Search for the cell housing the specified text and yield its [X, Y] center coordinate. 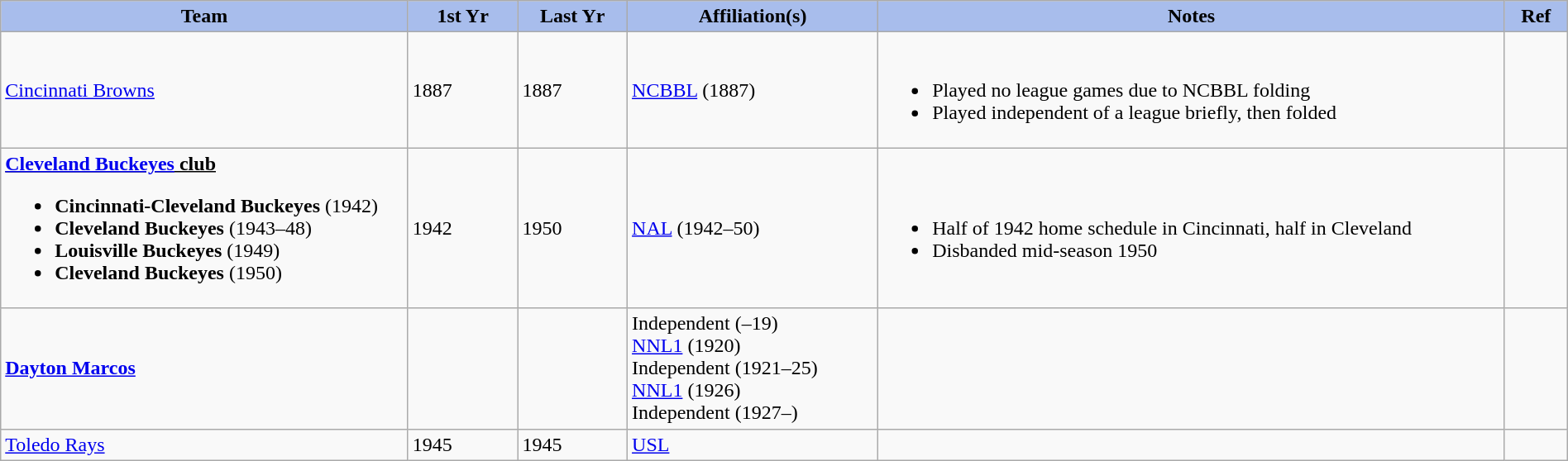
Independent (–19)NNL1 (1920)Independent (1921–25)NNL1 (1926)Independent (1927–) [753, 368]
Half of 1942 home schedule in Cincinnati, half in ClevelandDisbanded mid-season 1950 [1192, 228]
Team [205, 17]
Cincinnati Browns [205, 90]
Dayton Marcos [205, 368]
USL [753, 444]
NCBBL (1887) [753, 90]
Cleveland Buckeyes clubCincinnati-Cleveland Buckeyes (1942)Cleveland Buckeyes (1943–48)Louisville Buckeyes (1949)Cleveland Buckeyes (1950) [205, 228]
Ref [1536, 17]
Toledo Rays [205, 444]
1950 [572, 228]
NAL (1942–50) [753, 228]
Played no league games due to NCBBL foldingPlayed independent of a league briefly, then folded [1192, 90]
1st Yr [463, 17]
Last Yr [572, 17]
Affiliation(s) [753, 17]
1942 [463, 228]
Notes [1192, 17]
